From the cell containing the given text, extract its center point as [X, Y] coordinate. 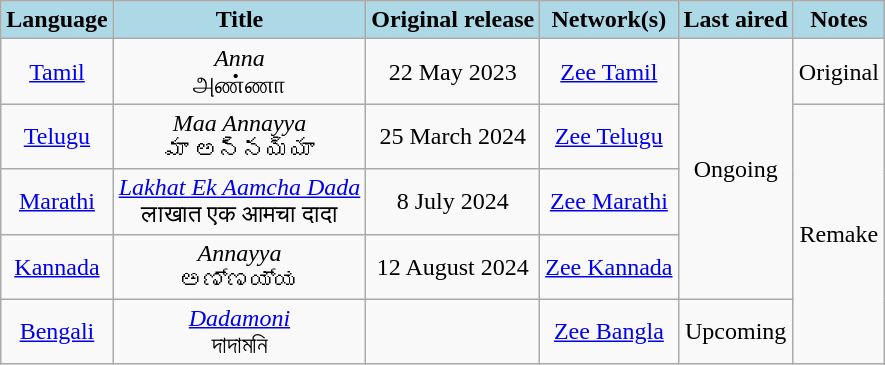
Network(s) [609, 20]
Anna அண்ணா [240, 72]
25 March 2024 [453, 136]
Language [57, 20]
Zee Kannada [609, 266]
Zee Bangla [609, 332]
Zee Telugu [609, 136]
Original [838, 72]
Lakhat Ek Aamcha Dada लाखात एक आमचा दादा [240, 202]
8 July 2024 [453, 202]
Ongoing [736, 169]
Bengali [57, 332]
Title [240, 20]
Tamil [57, 72]
Kannada [57, 266]
Last aired [736, 20]
Marathi [57, 202]
Telugu [57, 136]
Upcoming [736, 332]
Remake [838, 234]
Annayya ಅಣ್ಣಯ್ಯ [240, 266]
Zee Marathi [609, 202]
Zee Tamil [609, 72]
Dadamoni দাদামনি [240, 332]
Notes [838, 20]
Maa Annayya మా అన్నయ్యా [240, 136]
22 May 2023 [453, 72]
Original release [453, 20]
12 August 2024 [453, 266]
